Determine the [x, y] coordinate at the center of the cell enclosing the given text.  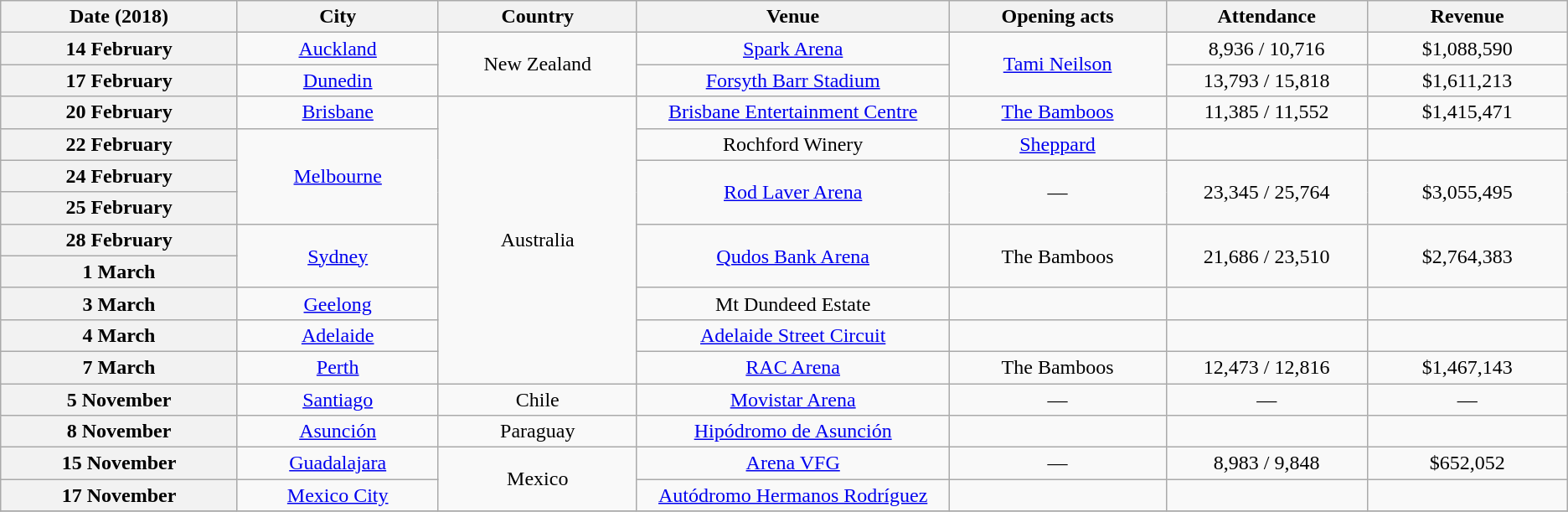
Adelaide Street Circuit [792, 335]
Attendance [1266, 17]
8 November [119, 432]
4 March [119, 335]
$1,415,471 [1467, 112]
13,793 / 15,818 [1266, 80]
11,385 / 11,552 [1266, 112]
24 February [119, 176]
1 March [119, 272]
14 February [119, 49]
Melbourne [338, 176]
Brisbane [338, 112]
Country [538, 17]
Arena VFG [792, 463]
Date (2018) [119, 17]
$1,611,213 [1467, 80]
Spark Arena [792, 49]
17 February [119, 80]
Rod Laver Arena [792, 192]
23,345 / 25,764 [1266, 192]
5 November [119, 400]
Opening acts [1057, 17]
Mexico [538, 479]
25 February [119, 208]
Perth [338, 367]
Chile [538, 400]
$652,052 [1467, 463]
3 March [119, 303]
20 February [119, 112]
$1,088,590 [1467, 49]
$3,055,495 [1467, 192]
Qudos Bank Arena [792, 256]
Movistar Arena [792, 400]
22 February [119, 144]
Hipódromo de Asunción [792, 432]
7 March [119, 367]
Revenue [1467, 17]
Paraguay [538, 432]
Sydney [338, 256]
Sheppard [1057, 144]
8,983 / 9,848 [1266, 463]
Dunedin [338, 80]
New Zealand [538, 65]
21,686 / 23,510 [1266, 256]
Tami Neilson [1057, 65]
$1,467,143 [1467, 367]
$2,764,383 [1467, 256]
City [338, 17]
Venue [792, 17]
Australia [538, 240]
Rochford Winery [792, 144]
Adelaide [338, 335]
28 February [119, 240]
Autódromo Hermanos Rodríguez [792, 495]
RAC Arena [792, 367]
Auckland [338, 49]
15 November [119, 463]
Guadalajara [338, 463]
Asunción [338, 432]
Brisbane Entertainment Centre [792, 112]
Mexico City [338, 495]
Santiago [338, 400]
Geelong [338, 303]
Mt Dundeed Estate [792, 303]
12,473 / 12,816 [1266, 367]
17 November [119, 495]
8,936 / 10,716 [1266, 49]
Forsyth Barr Stadium [792, 80]
